Scan for the cell matching the given text and deliver its [X, Y] coordinate at center. 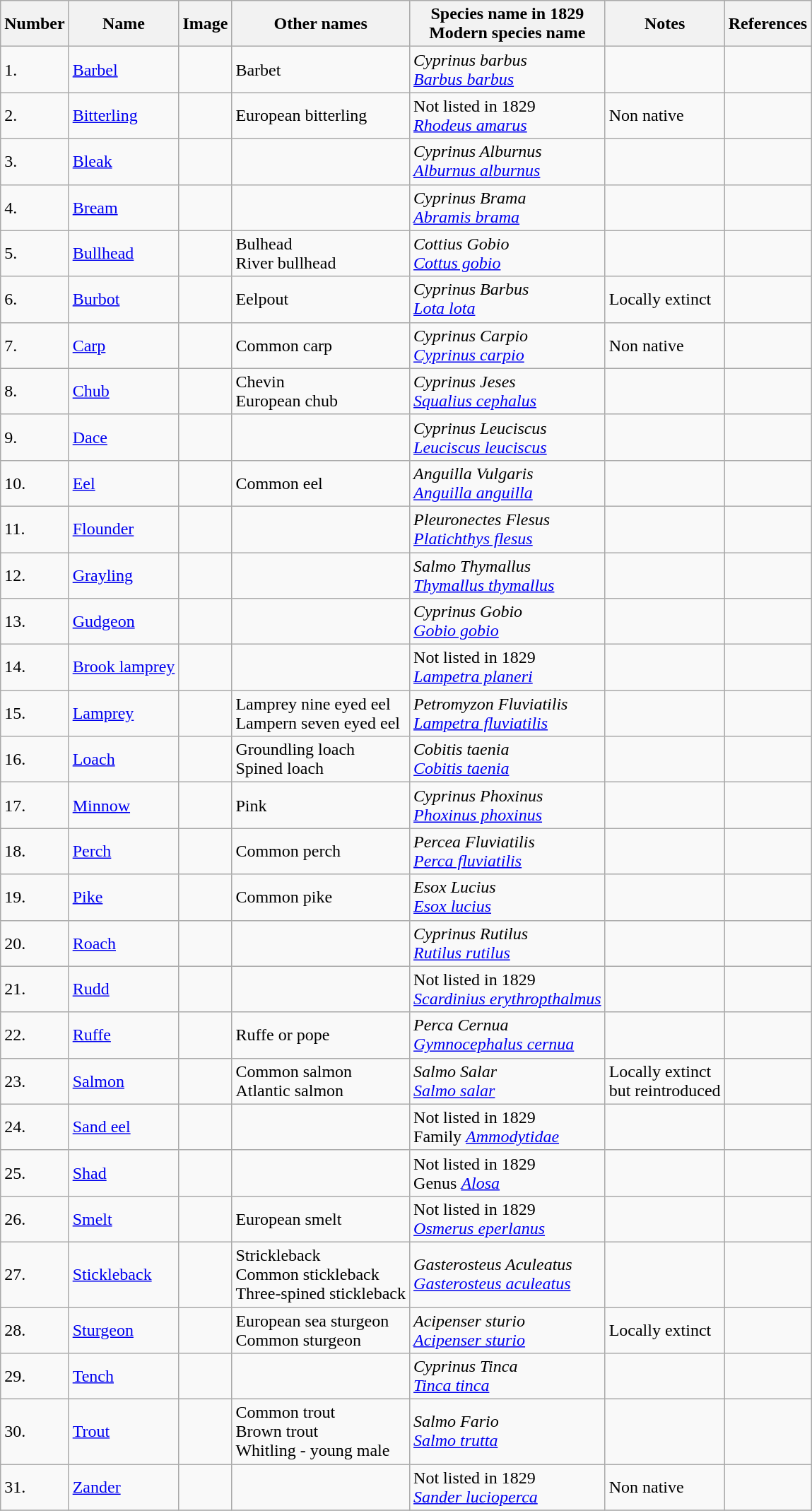
Lamprey [124, 714]
Bream [124, 208]
Roach [124, 943]
Trout [124, 1432]
Image [205, 24]
14. [35, 667]
3. [35, 161]
7. [35, 345]
Shad [124, 1173]
Not listed in 1829Family Ammodytidae [507, 1127]
16. [35, 759]
Salmo SalarSalmo salar [507, 1081]
Percea FluviatilisPerca fluviatilis [507, 851]
Bitterling [124, 116]
Eelpout [321, 300]
Gudgeon [124, 622]
25. [35, 1173]
Esox LuciusEsox lucius [507, 898]
European smelt [321, 1218]
Cyprinus PhoxinusPhoxinus phoxinus [507, 806]
24. [35, 1127]
Cyprinus RutilusRutilus rutilus [507, 943]
Rudd [124, 989]
Common salmonAtlantic salmon [321, 1081]
Cyprinus GobioGobio gobio [507, 622]
Not listed in 1829Scardinius erythropthalmus [507, 989]
5. [35, 253]
Cyprinus JesesSqualius cephalus [507, 392]
Cobitis taeniaCobitis taenia [507, 759]
Grayling [124, 575]
Not listed in 1829Rhodeus amarus [507, 116]
Cyprinus CarpioCyprinus carpio [507, 345]
Pink [321, 806]
European bitterling [321, 116]
27. [35, 1274]
10. [35, 483]
Common perch [321, 851]
Gasterosteus AculeatusGasterosteus aculeatus [507, 1274]
Bleak [124, 161]
Cyprinus BarbusLota lota [507, 300]
Cyprinus TincaTinca tinca [507, 1377]
Carp [124, 345]
Dace [124, 437]
11. [35, 529]
Chub [124, 392]
8. [35, 392]
Barbet [321, 69]
Cottius GobioCottus gobio [507, 253]
Smelt [124, 1218]
Name [124, 24]
28. [35, 1330]
9. [35, 437]
Barbel [124, 69]
European sea sturgeonCommon sturgeon [321, 1330]
2. [35, 116]
20. [35, 943]
References [767, 24]
Minnow [124, 806]
Common pike [321, 898]
Eel [124, 483]
1. [35, 69]
Other names [321, 24]
Species name in 1829Modern species name [507, 24]
Zander [124, 1487]
Flounder [124, 529]
ChevinEuropean chub [321, 392]
Ruffe [124, 1035]
Notes [664, 24]
Not listed in 1829Osmerus eperlanus [507, 1218]
13. [35, 622]
Bullhead [124, 253]
Tench [124, 1377]
Salmon [124, 1081]
Cyprinus barbusBarbus barbus [507, 69]
Cyprinus AlburnusAlburnus alburnus [507, 161]
Stickleback [124, 1274]
Sturgeon [124, 1330]
29. [35, 1377]
Salmo FarioSalmo trutta [507, 1432]
Brook lamprey [124, 667]
6. [35, 300]
12. [35, 575]
Anguilla VulgarisAnguilla anguilla [507, 483]
Lamprey nine eyed eelLampern seven eyed eel [321, 714]
Acipenser sturioAcipenser sturio [507, 1330]
Not listed in 1829Sander lucioperca [507, 1487]
Number [35, 24]
30. [35, 1432]
Petromyzon FluviatilisLampetra fluviatilis [507, 714]
Groundling loachSpined loach [321, 759]
Salmo ThymallusThymallus thymallus [507, 575]
Ruffe or pope [321, 1035]
Common eel [321, 483]
17. [35, 806]
18. [35, 851]
23. [35, 1081]
19. [35, 898]
Common carp [321, 345]
Not listed in 1829Genus Alosa [507, 1173]
Cyprinus LeuciscusLeuciscus leuciscus [507, 437]
Perca Cernua Gymnocephalus cernua [507, 1035]
21. [35, 989]
Pike [124, 898]
Pleuronectes FlesusPlatichthys flesus [507, 529]
4. [35, 208]
Locally extinctbut reintroduced [664, 1081]
Loach [124, 759]
Common troutBrown troutWhitling - young male [321, 1432]
Burbot [124, 300]
15. [35, 714]
Sand eel [124, 1127]
Not listed in 1829Lampetra planeri [507, 667]
Cyprinus BramaAbramis brama [507, 208]
31. [35, 1487]
Perch [124, 851]
22. [35, 1035]
BulheadRiver bullhead [321, 253]
26. [35, 1218]
StricklebackCommon sticklebackThree-spined stickleback [321, 1274]
